Detect which cell encompasses the target text, then output its [X, Y] center coordinate. 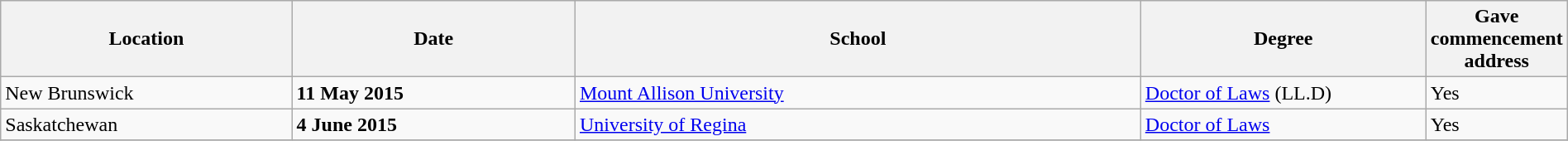
Degree [1284, 39]
Doctor of Laws [1284, 124]
11 May 2015 [433, 93]
Doctor of Laws (LL.D) [1284, 93]
New Brunswick [146, 93]
4 June 2015 [433, 124]
Saskatchewan [146, 124]
Mount Allison University [858, 93]
School [858, 39]
University of Regina [858, 124]
Date [433, 39]
Gave commencement address [1497, 39]
Location [146, 39]
